Detect which cell encompasses the target text, then output its [X, Y] center coordinate. 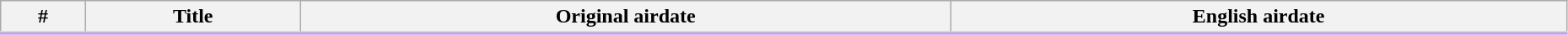
# [43, 17]
English airdate [1258, 17]
Title [192, 17]
Original airdate [626, 17]
